Scan for the cell matching the given text and deliver its (X, Y) coordinate at center. 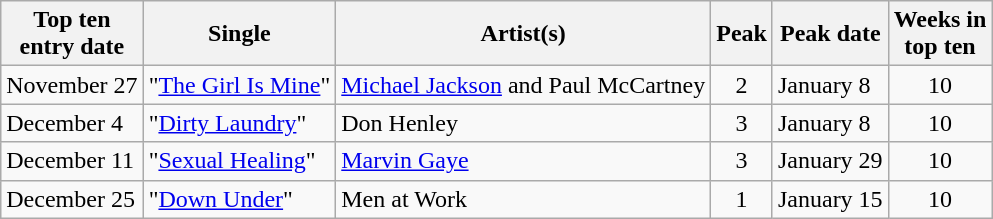
"Sexual Healing" (240, 161)
1 (742, 199)
"The Girl Is Mine" (240, 85)
2 (742, 85)
Single (240, 34)
December 11 (72, 161)
Top tenentry date (72, 34)
Weeks intop ten (940, 34)
"Dirty Laundry" (240, 123)
Men at Work (524, 199)
Don Henley (524, 123)
Michael Jackson and Paul McCartney (524, 85)
November 27 (72, 85)
Artist(s) (524, 34)
December 25 (72, 199)
January 29 (830, 161)
"Down Under" (240, 199)
Peak date (830, 34)
Marvin Gaye (524, 161)
January 15 (830, 199)
December 4 (72, 123)
Peak (742, 34)
